Search for the cell housing the specified text and yield its (x, y) center coordinate. 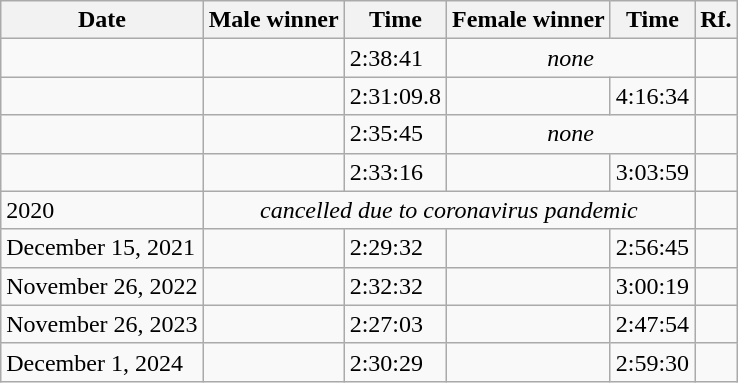
2:33:16 (395, 172)
2:31:09.8 (395, 96)
December 15, 2021 (102, 248)
2:56:45 (652, 248)
December 1, 2024 (102, 362)
2:59:30 (652, 362)
3:03:59 (652, 172)
Date (102, 20)
2:47:54 (652, 324)
cancelled due to coronavirus pandemic (449, 210)
2:32:32 (395, 286)
2:30:29 (395, 362)
Female winner (529, 20)
2:38:41 (395, 58)
November 26, 2022 (102, 286)
2:35:45 (395, 134)
November 26, 2023 (102, 324)
2:27:03 (395, 324)
2020 (102, 210)
Rf. (716, 20)
4:16:34 (652, 96)
3:00:19 (652, 286)
Male winner (274, 20)
2:29:32 (395, 248)
